Provide the [x, y] coordinate of the cell's center where the given text is located.  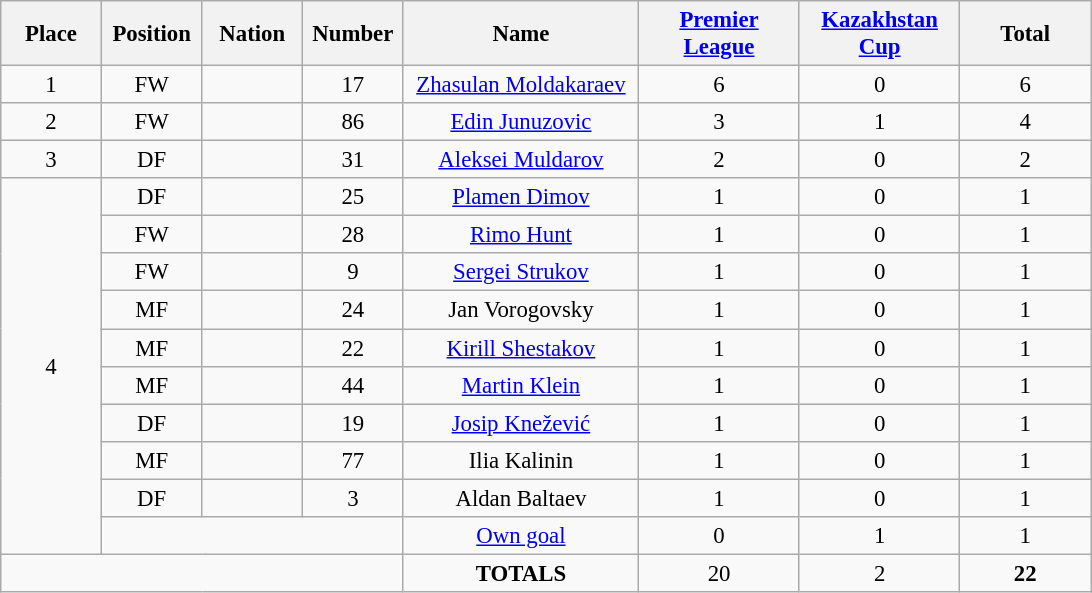
Nation [252, 34]
9 [354, 273]
24 [354, 310]
Aldan Baltaev [521, 498]
Zhasulan Moldakaraev [521, 85]
Edin Junuzovic [521, 122]
20 [720, 573]
17 [354, 85]
Position [152, 34]
Plamen Dimov [521, 197]
Sergei Strukov [521, 273]
Josip Knežević [521, 423]
25 [354, 197]
Aleksei Muldarov [521, 160]
Name [521, 34]
Total [1026, 34]
Own goal [521, 536]
Martin Klein [521, 385]
Ilia Kalinin [521, 460]
TOTALS [521, 573]
Jan Vorogovsky [521, 310]
44 [354, 385]
86 [354, 122]
Kirill Shestakov [521, 348]
Premier League [720, 34]
Place [52, 34]
77 [354, 460]
19 [354, 423]
Kazakhstan Cup [880, 34]
28 [354, 235]
Number [354, 34]
Rimo Hunt [521, 235]
31 [354, 160]
